Provide the (x, y) coordinate of the cell's center where the given text is located.  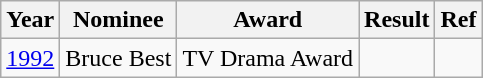
Ref (458, 20)
Year (30, 20)
Bruce Best (118, 58)
TV Drama Award (268, 58)
Nominee (118, 20)
Award (268, 20)
Result (397, 20)
1992 (30, 58)
